For the text-containing cell, return its midpoint in [X, Y] coordinate format. 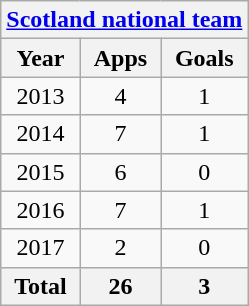
2016 [40, 210]
26 [120, 286]
2017 [40, 248]
2014 [40, 134]
Scotland national team [124, 20]
Goals [204, 58]
2013 [40, 96]
Apps [120, 58]
4 [120, 96]
2015 [40, 172]
3 [204, 286]
Year [40, 58]
2 [120, 248]
6 [120, 172]
Total [40, 286]
